Scan for the cell matching the given text and deliver its (X, Y) coordinate at center. 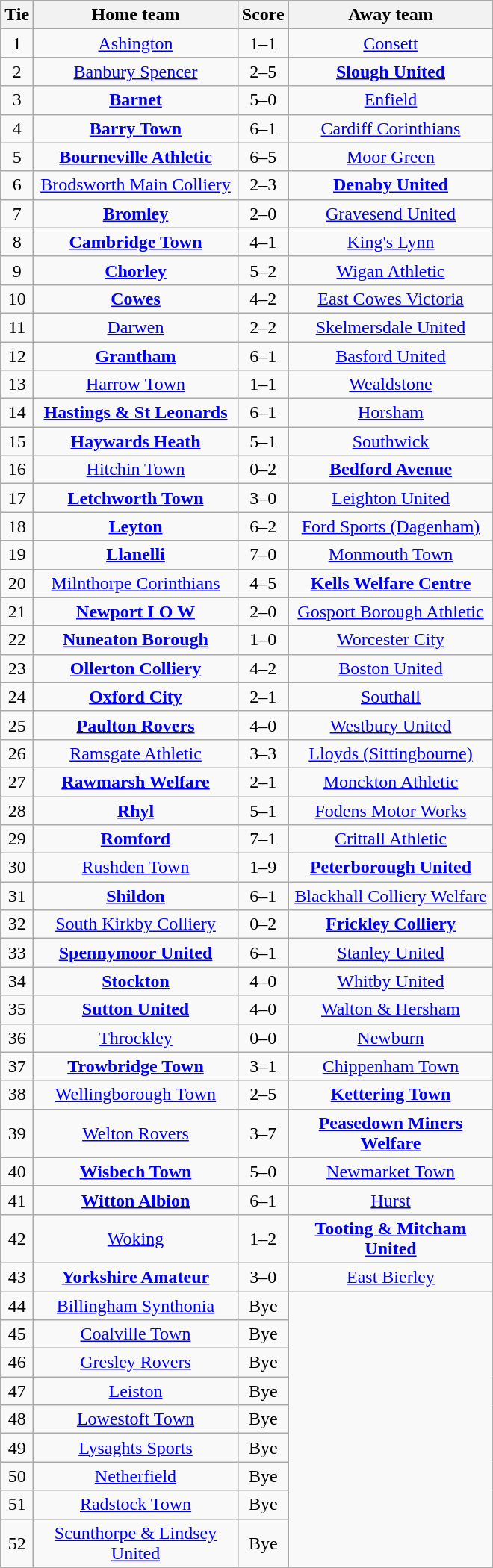
Cardiff Corinthians (391, 128)
19 (17, 555)
15 (17, 441)
East Bierley (391, 1277)
Hitchin Town (136, 470)
3–1 (263, 1066)
Throckley (136, 1038)
Kettering Town (391, 1095)
Moor Green (391, 157)
21 (17, 612)
Barnet (136, 100)
2–2 (263, 327)
Newport I O W (136, 612)
5–2 (263, 270)
Whitby United (391, 981)
48 (17, 1419)
23 (17, 668)
1–9 (263, 868)
Harrow Town (136, 385)
Netherfield (136, 1476)
Welton Rovers (136, 1133)
22 (17, 640)
Wellingborough Town (136, 1095)
50 (17, 1476)
Wealdstone (391, 385)
Peterborough United (391, 868)
Tie (17, 15)
Southall (391, 697)
Grantham (136, 356)
Bromley (136, 214)
24 (17, 697)
Lowestoft Town (136, 1419)
31 (17, 896)
Letchworth Town (136, 498)
Newburn (391, 1038)
Brodsworth Main Colliery (136, 185)
27 (17, 782)
29 (17, 839)
14 (17, 413)
44 (17, 1306)
Leyton (136, 526)
33 (17, 953)
King's Lynn (391, 242)
42 (17, 1238)
4–5 (263, 583)
38 (17, 1095)
41 (17, 1200)
51 (17, 1505)
Cowes (136, 299)
18 (17, 526)
46 (17, 1363)
Hurst (391, 1200)
1–0 (263, 640)
Trowbridge Town (136, 1066)
10 (17, 299)
34 (17, 981)
Bedford Avenue (391, 470)
16 (17, 470)
Banbury Spencer (136, 72)
Crittall Athletic (391, 839)
7–0 (263, 555)
Milnthorpe Corinthians (136, 583)
Frickley Colliery (391, 924)
20 (17, 583)
Gresley Rovers (136, 1363)
52 (17, 1543)
Chorley (136, 270)
6 (17, 185)
Paulton Rovers (136, 725)
3 (17, 100)
1–2 (263, 1238)
Oxford City (136, 697)
0–0 (263, 1038)
Walton & Hersham (391, 1009)
Haywards Heath (136, 441)
Rawmarsh Welfare (136, 782)
Lloyds (Sittingbourne) (391, 753)
Slough United (391, 72)
4 (17, 128)
32 (17, 924)
Tooting & Mitcham United (391, 1238)
East Cowes Victoria (391, 299)
11 (17, 327)
28 (17, 810)
Ramsgate Athletic (136, 753)
43 (17, 1277)
Shildon (136, 896)
4–1 (263, 242)
Wigan Athletic (391, 270)
Nuneaton Borough (136, 640)
39 (17, 1133)
Skelmersdale United (391, 327)
30 (17, 868)
12 (17, 356)
36 (17, 1038)
2–3 (263, 185)
Ashington (136, 43)
49 (17, 1448)
Ford Sports (Dagenham) (391, 526)
Llanelli (136, 555)
Gosport Borough Athletic (391, 612)
Gravesend United (391, 214)
2 (17, 72)
3–3 (263, 753)
Peasedown Miners Welfare (391, 1133)
Darwen (136, 327)
1 (17, 43)
17 (17, 498)
Westbury United (391, 725)
Denaby United (391, 185)
Rhyl (136, 810)
Coalville Town (136, 1334)
47 (17, 1391)
40 (17, 1172)
Score (263, 15)
26 (17, 753)
Scunthorpe & Lindsey United (136, 1543)
Wisbech Town (136, 1172)
Radstock Town (136, 1505)
Sutton United (136, 1009)
7 (17, 214)
5 (17, 157)
Leiston (136, 1391)
Bourneville Athletic (136, 157)
7–1 (263, 839)
Rushden Town (136, 868)
35 (17, 1009)
Fodens Motor Works (391, 810)
Leighton United (391, 498)
Enfield (391, 100)
Lysaghts Sports (136, 1448)
Witton Albion (136, 1200)
Chippenham Town (391, 1066)
Basford United (391, 356)
South Kirkby Colliery (136, 924)
Billingham Synthonia (136, 1306)
Away team (391, 15)
Newmarket Town (391, 1172)
9 (17, 270)
25 (17, 725)
Woking (136, 1238)
45 (17, 1334)
Worcester City (391, 640)
Southwick (391, 441)
13 (17, 385)
Romford (136, 839)
Monckton Athletic (391, 782)
Blackhall Colliery Welfare (391, 896)
Kells Welfare Centre (391, 583)
Boston United (391, 668)
6–2 (263, 526)
Hastings & St Leonards (136, 413)
Spennymoor United (136, 953)
Ollerton Colliery (136, 668)
Stockton (136, 981)
Monmouth Town (391, 555)
Home team (136, 15)
3–7 (263, 1133)
Stanley United (391, 953)
Barry Town (136, 128)
Horsham (391, 413)
6–5 (263, 157)
37 (17, 1066)
Cambridge Town (136, 242)
8 (17, 242)
Yorkshire Amateur (136, 1277)
Consett (391, 43)
